Determine the (x, y) coordinate at the center of the cell enclosing the given text.  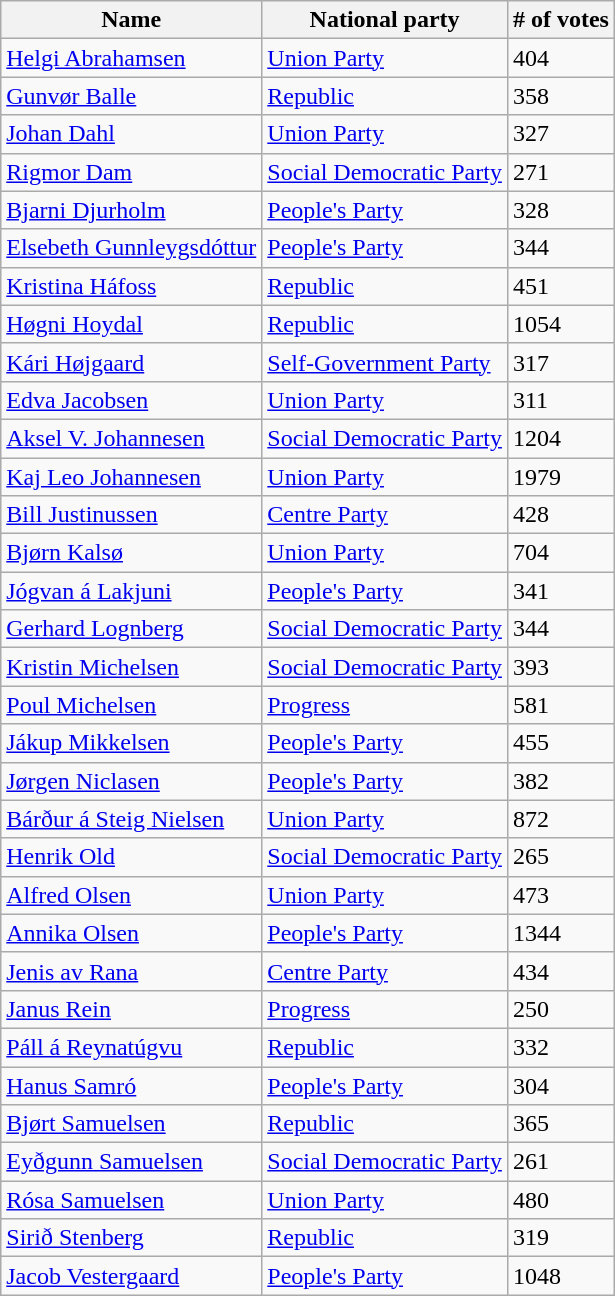
265 (560, 857)
Jacob Vestergaard (132, 1276)
Janus Rein (132, 1009)
Edva Jacobsen (132, 400)
Kristin Michelsen (132, 667)
Kristina Háfoss (132, 286)
Bjørn Kalsø (132, 553)
Bjarni Djurholm (132, 210)
704 (560, 553)
Johan Dahl (132, 134)
327 (560, 134)
250 (560, 1009)
# of votes (560, 20)
Poul Michelsen (132, 705)
Jørgen Niclasen (132, 781)
382 (560, 781)
Elsebeth Gunnleygsdóttur (132, 248)
872 (560, 819)
Gunvør Balle (132, 96)
Eyðgunn Samuelsen (132, 1162)
Bill Justinussen (132, 515)
480 (560, 1200)
Jenis av Rana (132, 971)
319 (560, 1238)
1048 (560, 1276)
Rósa Samuelsen (132, 1200)
Aksel V. Johannesen (132, 438)
Gerhard Lognberg (132, 629)
1204 (560, 438)
1054 (560, 324)
Self-Government Party (385, 362)
358 (560, 96)
Kaj Leo Johannesen (132, 477)
428 (560, 515)
Alfred Olsen (132, 895)
Høgni Hoydal (132, 324)
Bjørt Samuelsen (132, 1124)
Kári Højgaard (132, 362)
328 (560, 210)
Annika Olsen (132, 933)
271 (560, 172)
Name (132, 20)
Bárður á Steig Nielsen (132, 819)
341 (560, 591)
455 (560, 743)
Hanus Samró (132, 1085)
National party (385, 20)
Helgi Abrahamsen (132, 58)
Jógvan á Lakjuni (132, 591)
332 (560, 1047)
317 (560, 362)
393 (560, 667)
581 (560, 705)
Rigmor Dam (132, 172)
Henrik Old (132, 857)
Sirið Stenberg (132, 1238)
434 (560, 971)
311 (560, 400)
473 (560, 895)
451 (560, 286)
Jákup Mikkelsen (132, 743)
404 (560, 58)
1979 (560, 477)
1344 (560, 933)
261 (560, 1162)
365 (560, 1124)
304 (560, 1085)
Páll á Reynatúgvu (132, 1047)
